Identify which cell holds the provided text, then report its [x, y] central coordinate. 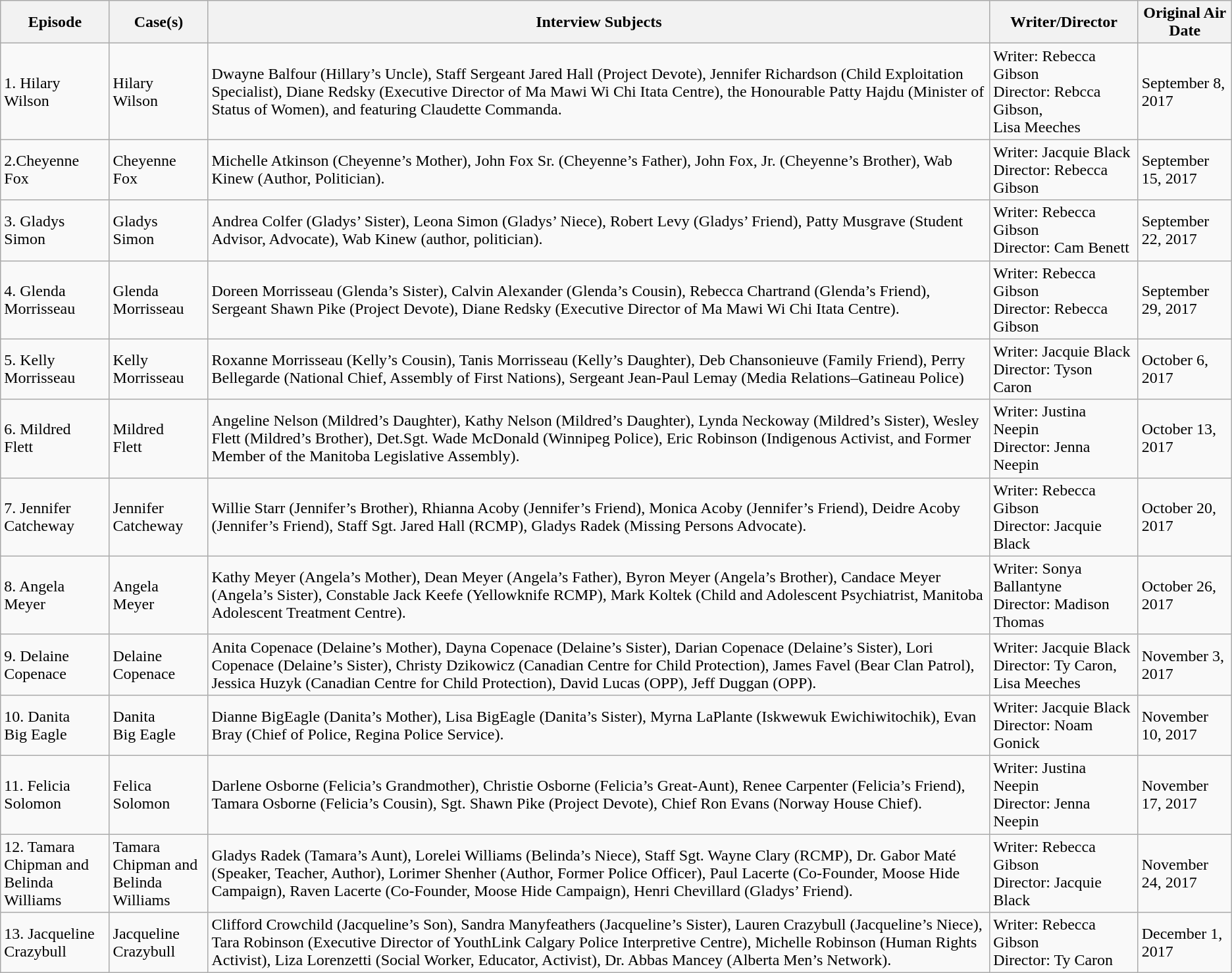
Tamara Chipman andBelinda Williams [159, 874]
Writer: Rebecca GibsonDirector: Rebecca Gibson [1064, 300]
Writer: Rebecca GibsonDirector: Rebcca Gibson,Lisa Meeches [1064, 91]
December 1, 2017 [1185, 943]
Original Air Date [1185, 22]
Writer: Jacquie BlackDirector: Noam Gonick [1064, 725]
September 22, 2017 [1185, 230]
Jacqueline Crazybull [159, 943]
November 10, 2017 [1185, 725]
5. KellyMorrisseau [55, 369]
7. JenniferCatcheway [55, 517]
Case(s) [159, 22]
CheyenneFox [159, 170]
Writer: Sonya BallantyneDirector: Madison Thomas [1064, 595]
GlendaMorrisseau [159, 300]
October 6, 2017 [1185, 369]
GladysSimon [159, 230]
Writer: Rebecca GibsonDirector: Ty Caron [1064, 943]
Writer: Rebecca GibsonDirector: Cam Benett [1064, 230]
October 13, 2017 [1185, 438]
3. GladysSimon [55, 230]
Writer: Jacquie BlackDirector: Tyson Caron [1064, 369]
6. MildredFlett [55, 438]
MildredFlett [159, 438]
11. FeliciaSolomon [55, 795]
12. Tamara Chipman andBelinda Williams [55, 874]
November 24, 2017 [1185, 874]
September 8, 2017 [1185, 91]
FelicaSolomon [159, 795]
JenniferCatcheway [159, 517]
8. AngelaMeyer [55, 595]
Writer: Jacquie BlackDirector: Ty Caron, Lisa Meeches [1064, 664]
Interview Subjects [599, 22]
Writer/Director [1064, 22]
Episode [55, 22]
November 3, 2017 [1185, 664]
2.CheyenneFox [55, 170]
AngelaMeyer [159, 595]
September 15, 2017 [1185, 170]
1. HilaryWilson [55, 91]
13. Jacqueline Crazybull [55, 943]
10. DanitaBig Eagle [55, 725]
September 29, 2017 [1185, 300]
Michelle Atkinson (Cheyenne’s Mother), John Fox Sr. (Cheyenne’s Father), John Fox, Jr. (Cheyenne’s Brother), Wab Kinew (Author, Politician). [599, 170]
HilaryWilson [159, 91]
DelaineCopenace [159, 664]
DanitaBig Eagle [159, 725]
KellyMorrisseau [159, 369]
November 17, 2017 [1185, 795]
4. GlendaMorrisseau [55, 300]
October 26, 2017 [1185, 595]
October 20, 2017 [1185, 517]
Writer: Jacquie BlackDirector: Rebecca Gibson [1064, 170]
9. DelaineCopenace [55, 664]
